Return the (X, Y) coordinate for the center point of the cell that contains the specified text.  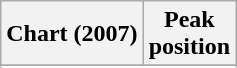
Chart (2007) (72, 34)
Peakposition (189, 34)
